Detect which cell encompasses the target text, then output its (X, Y) center coordinate. 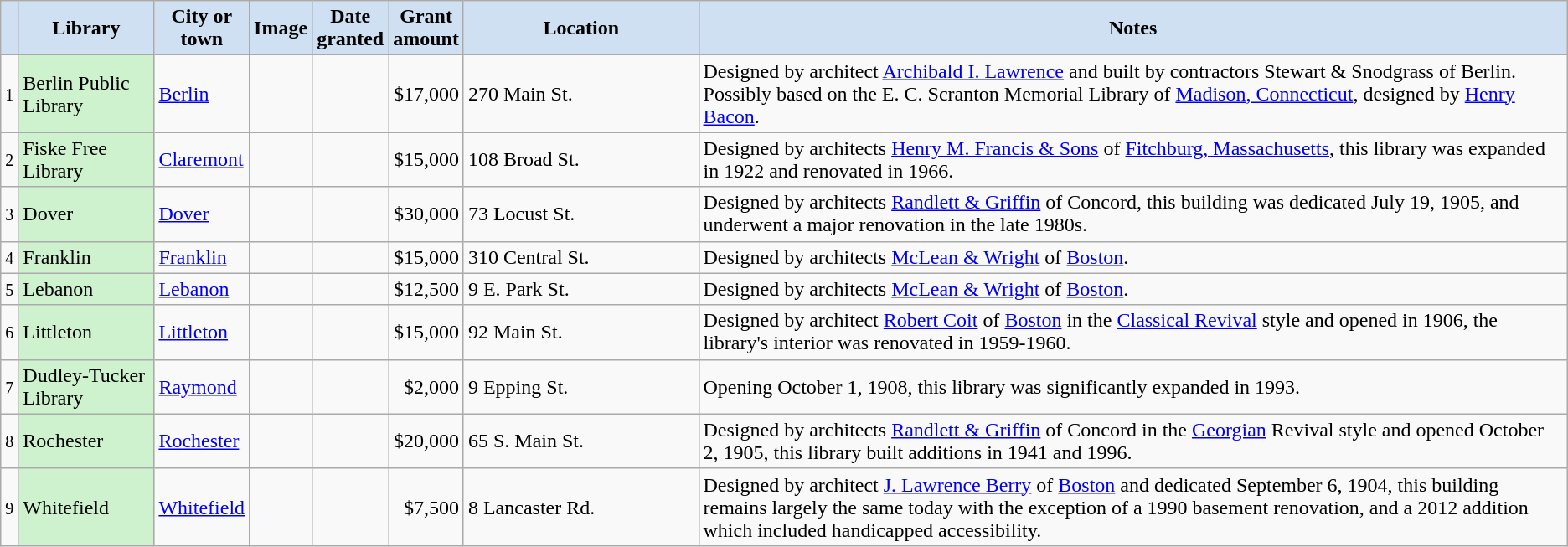
$2,000 (426, 387)
Berlin (202, 94)
Notes (1132, 28)
92 Main St. (581, 332)
7 (10, 387)
$17,000 (426, 94)
Raymond (202, 387)
$20,000 (426, 441)
3 (10, 214)
City ortown (202, 28)
Berlin Public Library (86, 94)
1 (10, 94)
Image (281, 28)
Dudley-Tucker Library (86, 387)
6 (10, 332)
310 Central St. (581, 257)
2 (10, 159)
$30,000 (426, 214)
Dategranted (350, 28)
$7,500 (426, 507)
Fiske Free Library (86, 159)
8 Lancaster Rd. (581, 507)
Location (581, 28)
73 Locust St. (581, 214)
Claremont (202, 159)
8 (10, 441)
Opening October 1, 1908, this library was significantly expanded in 1993. (1132, 387)
Designed by architects Randlett & Griffin of Concord, this building was dedicated July 19, 1905, and underwent a major renovation in the late 1980s. (1132, 214)
5 (10, 289)
Grantamount (426, 28)
Designed by architects Henry M. Francis & Sons of Fitchburg, Massachusetts, this library was expanded in 1922 and renovated in 1966. (1132, 159)
$12,500 (426, 289)
270 Main St. (581, 94)
4 (10, 257)
Library (86, 28)
Designed by architect Robert Coit of Boston in the Classical Revival style and opened in 1906, the library's interior was renovated in 1959-1960. (1132, 332)
65 S. Main St. (581, 441)
9 E. Park St. (581, 289)
108 Broad St. (581, 159)
9 (10, 507)
9 Epping St. (581, 387)
